Locate the cell with the specified text and output its (X, Y) center coordinate. 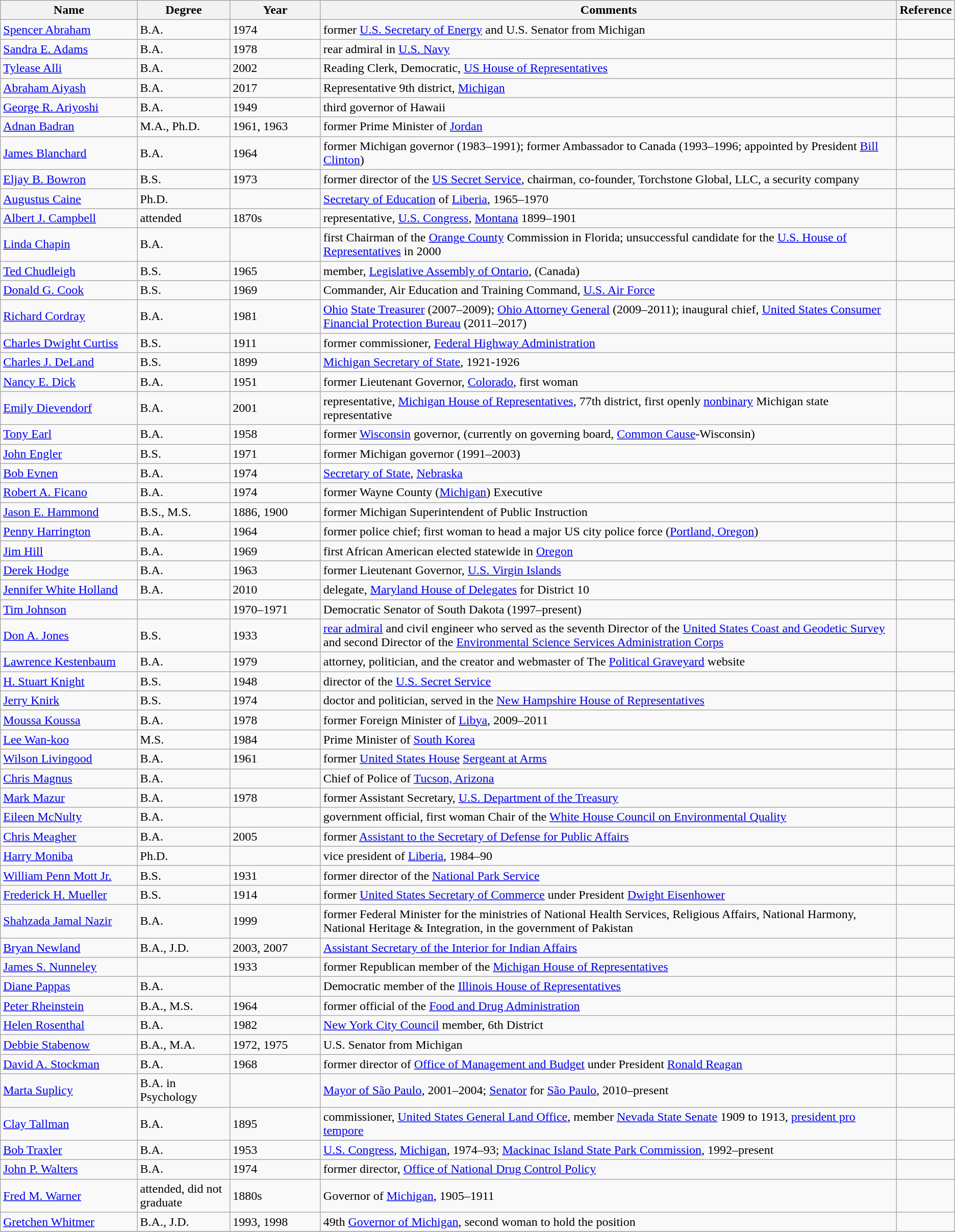
Ohio State Treasurer (2007–2009); Ohio Attorney General (2009–2011); inaugural chief, United States Consumer Financial Protection Bureau (2011–2017) (609, 316)
Jerry Knirk (69, 701)
Linda Chapin (69, 244)
former commissioner, Federal Highway Administration (609, 343)
Bob Traxler (69, 1150)
Moussa Koussa (69, 720)
Name (69, 10)
Reading Clerk, Democratic, US House of Representatives (609, 68)
Year (275, 10)
Augustus Caine (69, 199)
Degree (184, 10)
Charles J. DeLand (69, 362)
attended (184, 218)
Secretary of Education of Liberia, 1965–1970 (609, 199)
rear admiral in U.S. Navy (609, 49)
1961 (275, 759)
1968 (275, 1064)
1981 (275, 316)
former Michigan Superintendent of Public Instruction (609, 512)
M.S. (184, 740)
B.A. in Psychology (184, 1090)
first Chairman of the Orange County Commission in Florida; unsuccessful candidate for the U.S. House of Representatives in 2000 (609, 244)
1965 (275, 271)
Commander, Air Education and Training Command, U.S. Air Force (609, 290)
Assistant Secretary of the Interior for Indian Affairs (609, 948)
Jim Hill (69, 551)
Spencer Abraham (69, 30)
Clay Tallman (69, 1124)
1999 (275, 921)
2002 (275, 68)
former director, Office of National Drug Control Policy (609, 1169)
Bob Evnen (69, 473)
1911 (275, 343)
Prime Minister of South Korea (609, 740)
former director of the US Secret Service, chairman, co-founder, Torchstone Global, LLC, a security company (609, 179)
1899 (275, 362)
1973 (275, 179)
former official of the Food and Drug Administration (609, 1006)
Governor of Michigan, 1905–1911 (609, 1195)
James S. Nunneley (69, 967)
2005 (275, 836)
Michigan Secretary of State, 1921-1926 (609, 362)
Fred M. Warner (69, 1195)
Reference (925, 10)
Democratic Senator of South Dakota (1997–present) (609, 609)
third governor of Hawaii (609, 107)
2017 (275, 88)
Wilson Livingood (69, 759)
Donald G. Cook (69, 290)
David A. Stockman (69, 1064)
1970–1971 (275, 609)
1886, 1900 (275, 512)
Chris Meagher (69, 836)
Bryan Newland (69, 948)
Gretchen Whitmer (69, 1222)
former U.S. Secretary of Energy and U.S. Senator from Michigan (609, 30)
Nancy E. Dick (69, 382)
Democratic member of the Illinois House of Representatives (609, 987)
Lee Wan-koo (69, 740)
first African American elected statewide in Oregon (609, 551)
1984 (275, 740)
former Michigan governor (1991–2003) (609, 454)
1953 (275, 1150)
John P. Walters (69, 1169)
former Assistant to the Secretary of Defense for Public Affairs (609, 836)
1971 (275, 454)
Sandra E. Adams (69, 49)
U.S. Senator from Michigan (609, 1045)
Don A. Jones (69, 636)
former director of Office of Management and Budget under President Ronald Reagan (609, 1064)
Robert A. Ficano (69, 492)
1972, 1975 (275, 1045)
Adnan Badran (69, 127)
1961, 1963 (275, 127)
2001 (275, 408)
Representative 9th district, Michigan (609, 88)
Tim Johnson (69, 609)
Frederick H. Mueller (69, 895)
1914 (275, 895)
Harry Moniba (69, 856)
Debbie Stabenow (69, 1045)
Marta Suplicy (69, 1090)
former Prime Minister of Jordan (609, 127)
1895 (275, 1124)
1963 (275, 570)
Eljay B. Bowron (69, 179)
M.A., Ph.D. (184, 127)
1880s (275, 1195)
former Wisconsin governor, (currently on governing board, Common Cause-Wisconsin) (609, 434)
former United States House Sergeant at Arms (609, 759)
director of the U.S. Secret Service (609, 681)
Comments (609, 10)
B.A., M.A. (184, 1045)
Derek Hodge (69, 570)
attended, did not graduate (184, 1195)
1931 (275, 875)
Mayor of São Paulo, 2001–2004; Senator for São Paulo, 2010–present (609, 1090)
Tylease Alli (69, 68)
H. Stuart Knight (69, 681)
representative, U.S. Congress, Montana 1899–1901 (609, 218)
former United States Secretary of Commerce under President Dwight Eisenhower (609, 895)
1993, 1998 (275, 1222)
Ted Chudleigh (69, 271)
1949 (275, 107)
member, Legislative Assembly of Ontario, (Canada) (609, 271)
Shahzada Jamal Nazir (69, 921)
Chief of Police of Tucson, Arizona (609, 778)
former Assistant Secretary, U.S. Department of the Treasury (609, 798)
Secretary of State, Nebraska (609, 473)
New York City Council member, 6th District (609, 1025)
former police chief; first woman to head a major US city police force (Portland, Oregon) (609, 531)
former Wayne County (Michigan) Executive (609, 492)
Albert J. Campbell (69, 218)
Peter Rheinstein (69, 1006)
Emily Dievendorf (69, 408)
Lawrence Kestenbaum (69, 662)
Richard Cordray (69, 316)
doctor and politician, served in the New Hampshire House of Representatives (609, 701)
James Blanchard (69, 153)
Helen Rosenthal (69, 1025)
former Foreign Minister of Libya, 2009–2011 (609, 720)
delegate, Maryland House of Delegates for District 10 (609, 589)
William Penn Mott Jr. (69, 875)
government official, first woman Chair of the White House Council on Environmental Quality (609, 817)
2003, 2007 (275, 948)
former Lieutenant Governor, U.S. Virgin Islands (609, 570)
commissioner, United States General Land Office, member Nevada State Senate 1909 to 1913, president pro tempore (609, 1124)
B.A., M.S. (184, 1006)
B.S., M.S. (184, 512)
George R. Ariyoshi (69, 107)
Chris Magnus (69, 778)
1948 (275, 681)
1979 (275, 662)
1951 (275, 382)
Jennifer White Holland (69, 589)
2010 (275, 589)
Charles Dwight Curtiss (69, 343)
representative, Michigan House of Representatives, 77th district, first openly nonbinary Michigan state representative (609, 408)
former Lieutenant Governor, Colorado, first woman (609, 382)
vice president of Liberia, 1984–90 (609, 856)
1982 (275, 1025)
1958 (275, 434)
Jason E. Hammond (69, 512)
1870s (275, 218)
Tony Earl (69, 434)
Eileen McNulty (69, 817)
attorney, politician, and the creator and webmaster of The Political Graveyard website (609, 662)
49th Governor of Michigan, second woman to hold the position (609, 1222)
Diane Pappas (69, 987)
former Republican member of the Michigan House of Representatives (609, 967)
Abraham Aiyash (69, 88)
John Engler (69, 454)
former Michigan governor (1983–1991); former Ambassador to Canada (1993–1996; appointed by President Bill Clinton) (609, 153)
former director of the National Park Service (609, 875)
U.S. Congress, Michigan, 1974–93; Mackinac Island State Park Commission, 1992–present (609, 1150)
Mark Mazur (69, 798)
Penny Harrington (69, 531)
